Pinpoint the cell where the given text exists, returning its (X, Y) midpoint coordinate. 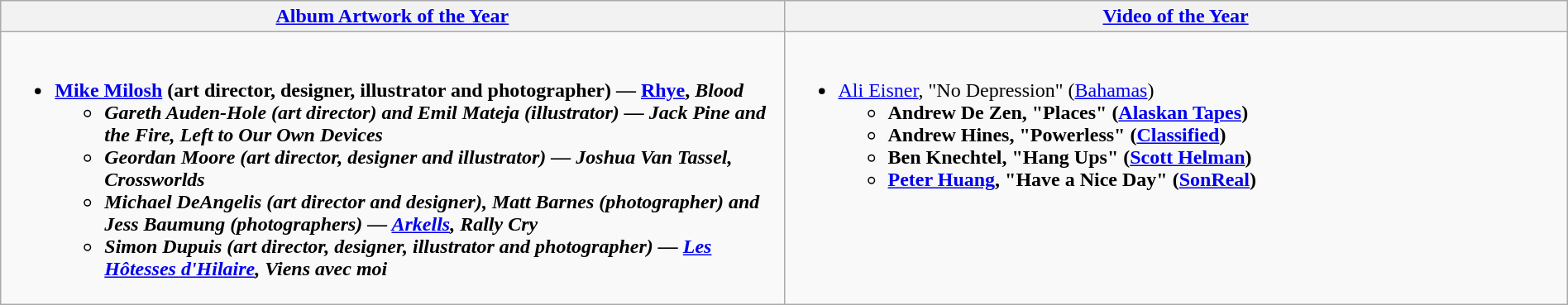
Video of the Year (1176, 17)
Album Artwork of the Year (392, 17)
